Scan for the cell matching the given text and deliver its [X, Y] coordinate at center. 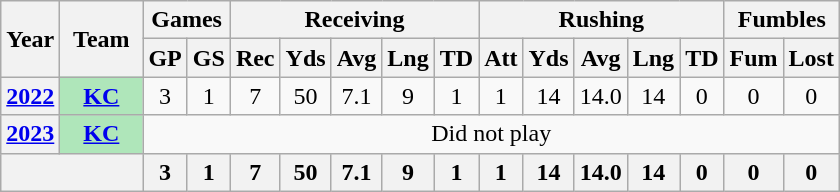
2023 [30, 134]
Fum [754, 58]
Lost [811, 58]
Year [30, 39]
Did not play [492, 134]
Fumbles [782, 20]
Att [501, 58]
GS [208, 58]
Games [186, 20]
GP [165, 58]
Rushing [602, 20]
Rec [255, 58]
Team [102, 39]
2022 [30, 96]
Receiving [354, 20]
